Return the (X, Y) coordinate for the center point of the cell that contains the specified text.  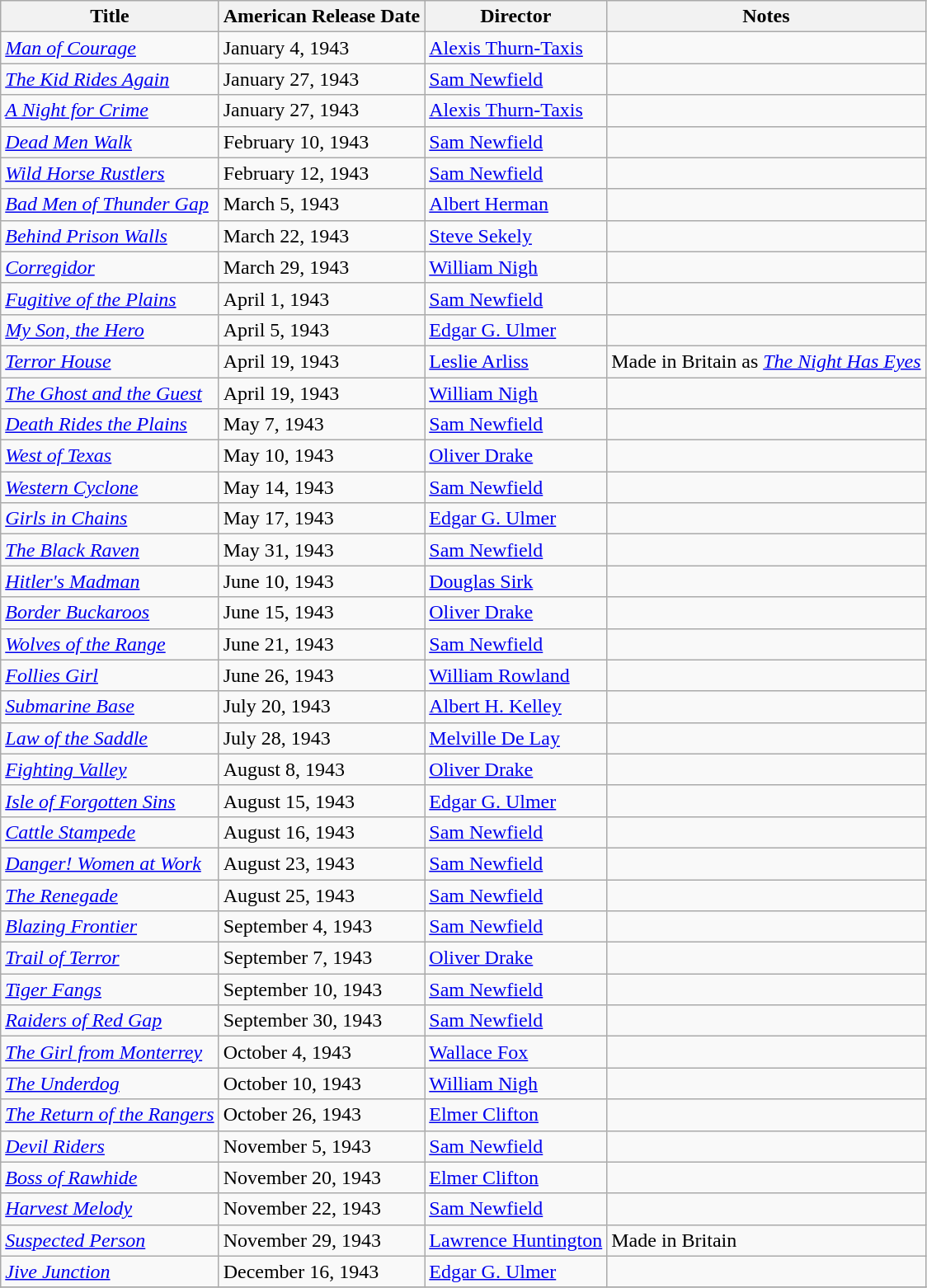
The Kid Rides Again (110, 79)
July 20, 1943 (322, 707)
Leslie Arliss (516, 361)
Isle of Forgotten Sins (110, 801)
Lawrence Huntington (516, 1240)
Dead Men Walk (110, 142)
November 29, 1943 (322, 1240)
The Return of the Rangers (110, 1115)
Bad Men of Thunder Gap (110, 204)
Cattle Stampede (110, 832)
September 7, 1943 (322, 958)
Wolves of the Range (110, 644)
The Girl from Monterrey (110, 1052)
Suspected Person (110, 1240)
My Son, the Hero (110, 330)
Man of Courage (110, 48)
A Night for Crime (110, 110)
Steve Sekely (516, 236)
Corregidor (110, 267)
October 10, 1943 (322, 1084)
Submarine Base (110, 707)
February 12, 1943 (322, 173)
American Release Date (322, 16)
June 21, 1943 (322, 644)
May 31, 1943 (322, 550)
The Black Raven (110, 550)
Albert H. Kelley (516, 707)
November 22, 1943 (322, 1209)
November 5, 1943 (322, 1146)
August 25, 1943 (322, 895)
November 20, 1943 (322, 1178)
Director (516, 16)
Behind Prison Walls (110, 236)
Made in Britain (766, 1240)
Trail of Terror (110, 958)
June 26, 1943 (322, 675)
Raiders of Red Gap (110, 1021)
Notes (766, 16)
Border Buckaroos (110, 613)
January 4, 1943 (322, 48)
October 26, 1943 (322, 1115)
Wild Horse Rustlers (110, 173)
September 30, 1943 (322, 1021)
Tiger Fangs (110, 990)
September 4, 1943 (322, 927)
Western Cyclone (110, 487)
April 5, 1943 (322, 330)
September 10, 1943 (322, 990)
Harvest Melody (110, 1209)
March 22, 1943 (322, 236)
December 16, 1943 (322, 1272)
Follies Girl (110, 675)
Fugitive of the Plains (110, 298)
April 1, 1943 (322, 298)
February 10, 1943 (322, 142)
Law of the Saddle (110, 738)
Death Rides the Plains (110, 425)
Albert Herman (516, 204)
Made in Britain as The Night Has Eyes (766, 361)
May 7, 1943 (322, 425)
Douglas Sirk (516, 581)
March 29, 1943 (322, 267)
The Ghost and the Guest (110, 393)
Hitler's Madman (110, 581)
West of Texas (110, 456)
May 17, 1943 (322, 519)
Blazing Frontier (110, 927)
July 28, 1943 (322, 738)
Wallace Fox (516, 1052)
The Renegade (110, 895)
May 14, 1943 (322, 487)
Devil Riders (110, 1146)
March 5, 1943 (322, 204)
Title (110, 16)
Fighting Valley (110, 769)
The Underdog (110, 1084)
Danger! Women at Work (110, 863)
Terror House (110, 361)
Melville De Lay (516, 738)
June 10, 1943 (322, 581)
June 15, 1943 (322, 613)
Boss of Rawhide (110, 1178)
Girls in Chains (110, 519)
August 8, 1943 (322, 769)
William Rowland (516, 675)
Jive Junction (110, 1272)
October 4, 1943 (322, 1052)
May 10, 1943 (322, 456)
August 16, 1943 (322, 832)
August 15, 1943 (322, 801)
August 23, 1943 (322, 863)
